Find where the given text appears and provide that cell's center as [x, y] coordinate. 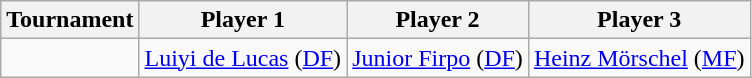
Luiyi de Lucas (DF) [243, 58]
Player 2 [438, 20]
Player 3 [639, 20]
Heinz Mörschel (MF) [639, 58]
Junior Firpo (DF) [438, 58]
Tournament [70, 20]
Player 1 [243, 20]
